Identify which cell holds the provided text, then report its [X, Y] central coordinate. 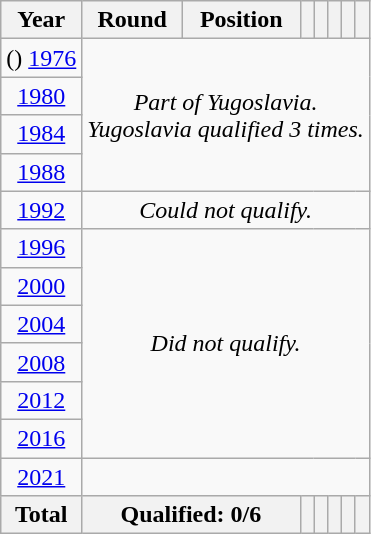
1988 [42, 172]
1980 [42, 96]
Round [132, 20]
Qualified: 0/6 [191, 515]
2004 [42, 324]
Total [42, 515]
1996 [42, 248]
Part of Yugoslavia.Yugoslavia qualified 3 times. [226, 115]
2016 [42, 438]
1992 [42, 210]
2021 [42, 477]
2008 [42, 362]
Position [242, 20]
Year [42, 20]
2012 [42, 400]
Did not qualify. [226, 343]
2000 [42, 286]
1984 [42, 134]
() 1976 [42, 58]
Could not qualify. [226, 210]
